Pinpoint the cell where the given text exists, returning its [x, y] midpoint coordinate. 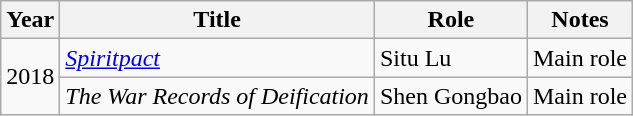
Title [218, 20]
Situ Lu [450, 58]
Shen Gongbao [450, 96]
Notes [580, 20]
2018 [30, 77]
Spiritpact [218, 58]
The War Records of Deification [218, 96]
Role [450, 20]
Year [30, 20]
